From the cell containing the given text, extract its center point as (x, y) coordinate. 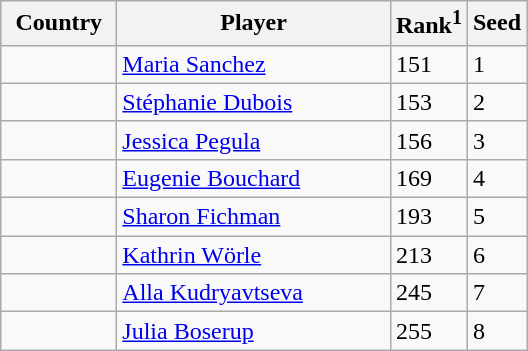
Stéphanie Dubois (254, 102)
213 (428, 255)
Country (59, 24)
2 (496, 102)
6 (496, 255)
Player (254, 24)
8 (496, 331)
Eugenie Bouchard (254, 178)
1 (496, 64)
255 (428, 331)
193 (428, 217)
7 (496, 293)
245 (428, 293)
3 (496, 140)
Kathrin Wörle (254, 255)
Julia Boserup (254, 331)
169 (428, 178)
Jessica Pegula (254, 140)
Sharon Fichman (254, 217)
Rank1 (428, 24)
4 (496, 178)
153 (428, 102)
Maria Sanchez (254, 64)
5 (496, 217)
Seed (496, 24)
151 (428, 64)
Alla Kudryavtseva (254, 293)
156 (428, 140)
